For the text-containing cell, return its midpoint in (X, Y) coordinate format. 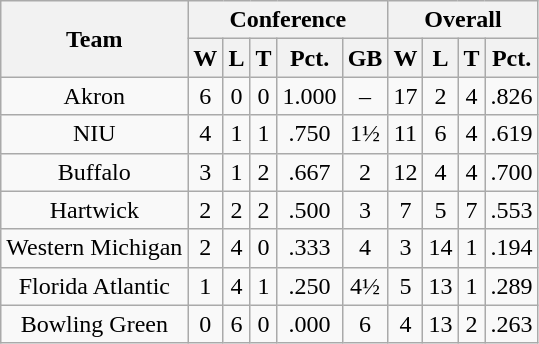
Bowling Green (94, 324)
12 (406, 172)
Overall (463, 20)
1.000 (310, 96)
.826 (512, 96)
.333 (310, 248)
Conference (288, 20)
Buffalo (94, 172)
.619 (512, 134)
1½ (365, 134)
.194 (512, 248)
GB (365, 58)
.667 (310, 172)
.289 (512, 286)
4½ (365, 286)
Western Michigan (94, 248)
Team (94, 39)
.700 (512, 172)
.000 (310, 324)
.250 (310, 286)
11 (406, 134)
Hartwick (94, 210)
14 (440, 248)
NIU (94, 134)
.263 (512, 324)
.750 (310, 134)
.500 (310, 210)
Florida Atlantic (94, 286)
.553 (512, 210)
17 (406, 96)
Akron (94, 96)
– (365, 96)
